Determine the (X, Y) coordinate at the center of the cell enclosing the given text.  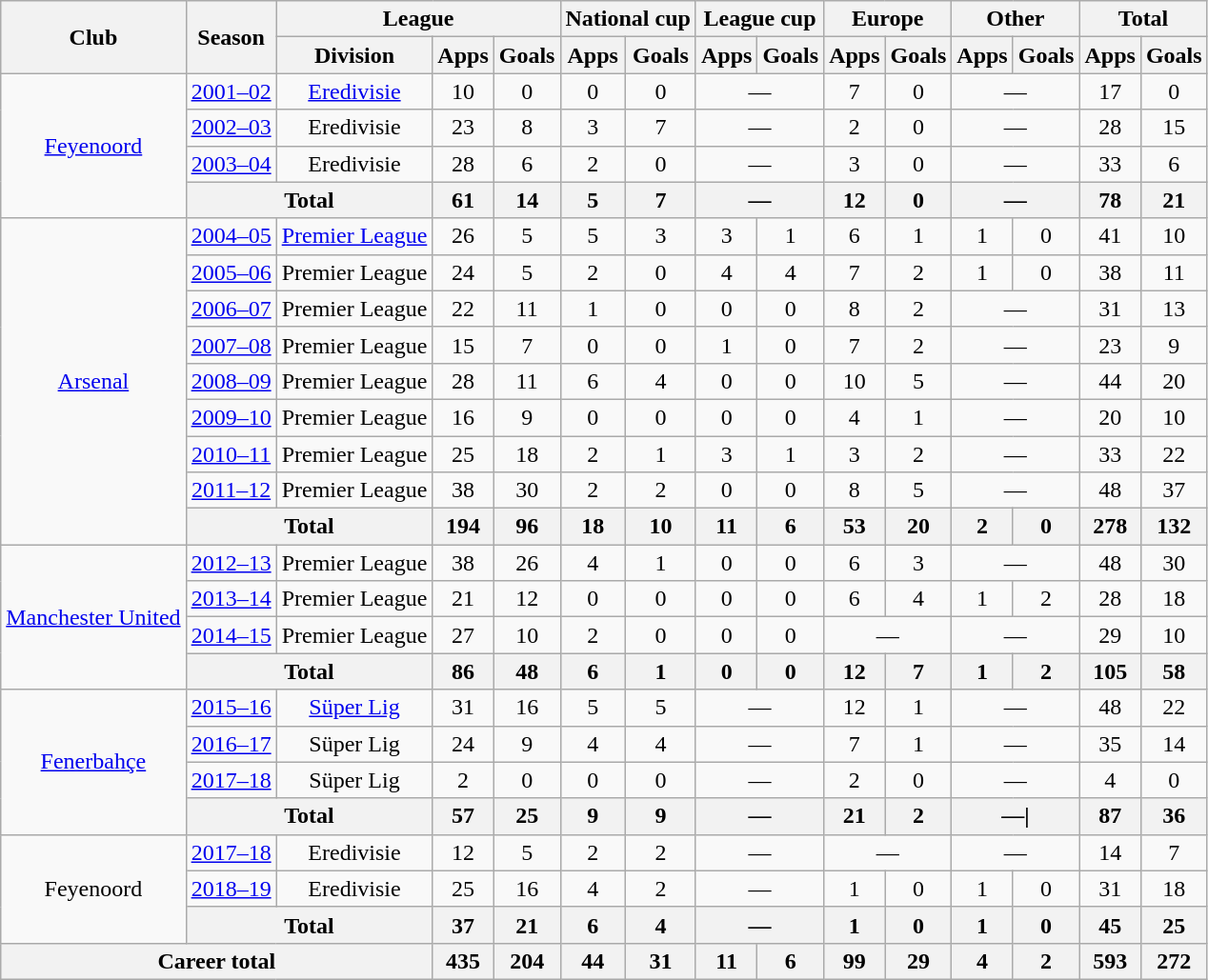
435 (463, 961)
2003–04 (231, 164)
2002–03 (231, 128)
2007–08 (231, 345)
Manchester United (93, 617)
87 (1110, 816)
53 (855, 527)
99 (855, 961)
Fenerbahçe (93, 762)
41 (1110, 236)
2010–11 (231, 454)
27 (463, 635)
Europe (888, 19)
105 (1110, 671)
272 (1174, 961)
593 (1110, 961)
132 (1174, 527)
2009–10 (231, 417)
League (418, 19)
204 (527, 961)
League cup (759, 19)
96 (527, 527)
2015–16 (231, 708)
17 (1110, 91)
Season (231, 37)
45 (1110, 925)
13 (1174, 309)
57 (463, 816)
2006–07 (231, 309)
2012–13 (231, 563)
58 (1174, 671)
2005–06 (231, 272)
—| (1016, 816)
2016–17 (231, 744)
61 (463, 200)
Club (93, 37)
2018–19 (231, 889)
2004–05 (231, 236)
194 (463, 527)
2014–15 (231, 635)
2008–09 (231, 381)
35 (1110, 744)
2013–14 (231, 599)
86 (463, 671)
36 (1174, 816)
National cup (628, 19)
2001–02 (231, 91)
Career total (217, 961)
78 (1110, 200)
Arsenal (93, 381)
278 (1110, 527)
2011–12 (231, 490)
Other (1016, 19)
Division (354, 55)
